Capture the cell that displays the provided text and extract its (x, y) central coordinate. 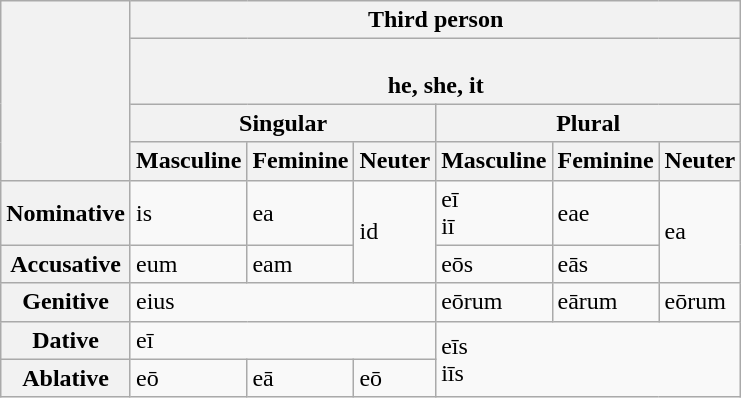
Genitive (66, 302)
eae (606, 212)
eā (300, 378)
Plural (588, 123)
eārum (606, 302)
eōs (494, 264)
eum (188, 264)
is (188, 212)
Nominative (66, 212)
Third person (435, 20)
id (395, 232)
eius (282, 302)
Singular (282, 123)
eīsiīs (588, 359)
Dative (66, 340)
eī (282, 340)
he, she, it (435, 72)
Ablative (66, 378)
eās (606, 264)
Accusative (66, 264)
eam (300, 264)
eīiī (494, 212)
